Detect which cell encompasses the target text, then output its [x, y] center coordinate. 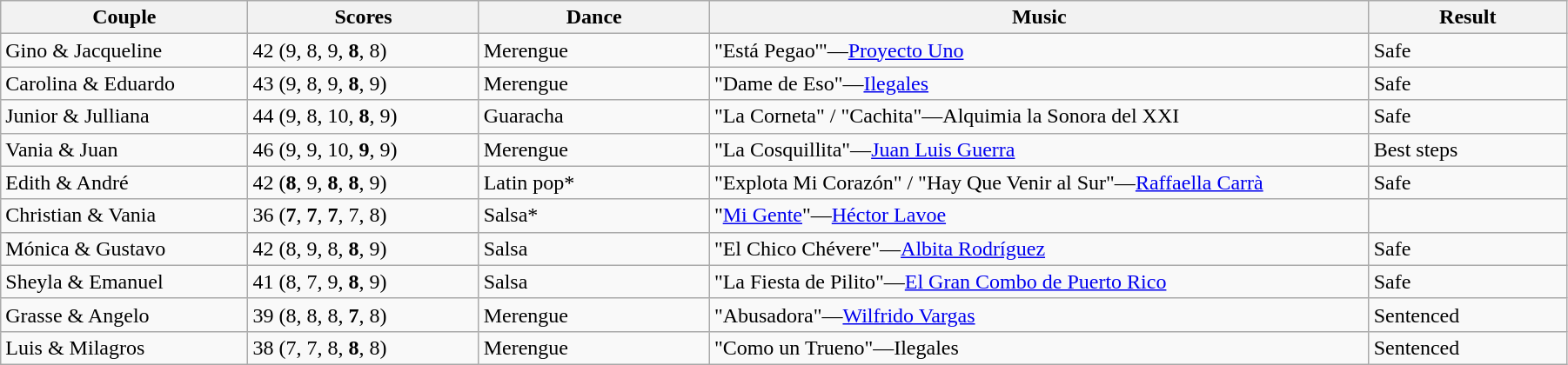
"Está Pegao'"—Proyecto Uno [1039, 50]
"Mi Gente"—Héctor Lavoe [1039, 216]
"Como un Trueno"—Ilegales [1039, 348]
"Abusadora"—Wilfrido Vargas [1039, 315]
Scores [364, 17]
"La Corneta" / "Cachita"—Alquimia la Sonora del XXI [1039, 116]
Vania & Juan [124, 149]
44 (9, 8, 10, 8, 9) [364, 116]
39 (8, 8, 8, 7, 8) [364, 315]
Salsa* [593, 216]
"Explota Mi Corazón" / "Hay Que Venir al Sur"—Raffaella Carrà [1039, 182]
"La Cosquillita"—Juan Luis Guerra [1039, 149]
Junior & Julliana [124, 116]
Grasse & Angelo [124, 315]
Best steps [1467, 149]
"Dame de Eso"—Ilegales [1039, 83]
Latin pop* [593, 182]
Sheyla & Emanuel [124, 282]
42 (9, 8, 9, 8, 8) [364, 50]
"El Chico Chévere"—Albita Rodríguez [1039, 249]
43 (9, 8, 9, 8, 9) [364, 83]
Gino & Jacqueline [124, 50]
Carolina & Eduardo [124, 83]
Christian & Vania [124, 216]
41 (8, 7, 9, 8, 9) [364, 282]
Couple [124, 17]
Dance [593, 17]
38 (7, 7, 8, 8, 8) [364, 348]
Luis & Milagros [124, 348]
Result [1467, 17]
Guaracha [593, 116]
Mónica & Gustavo [124, 249]
Edith & André [124, 182]
"La Fiesta de Pilito"—El Gran Combo de Puerto Rico [1039, 282]
Music [1039, 17]
36 (7, 7, 7, 7, 8) [364, 216]
46 (9, 9, 10, 9, 9) [364, 149]
